For the text-containing cell, return its midpoint in [X, Y] coordinate format. 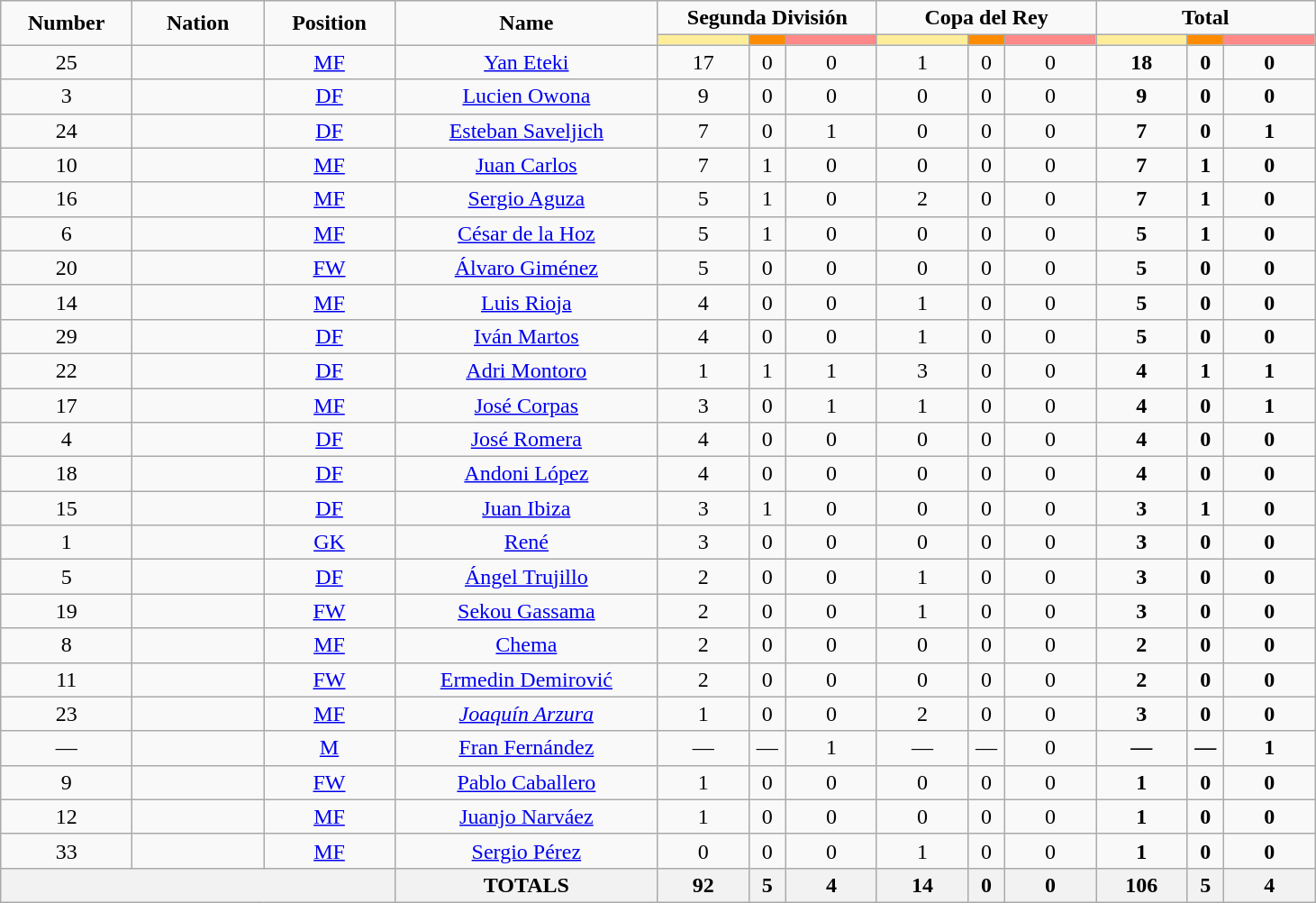
25 [67, 62]
Number [67, 23]
TOTALS [526, 885]
16 [67, 199]
Copa del Rey [985, 18]
M [330, 748]
6 [67, 233]
José Corpas [526, 405]
Álvaro Giménez [526, 268]
24 [67, 131]
23 [67, 714]
Ángel Trujillo [526, 577]
Nation [198, 23]
10 [67, 165]
106 [1142, 885]
Esteban Saveljich [526, 131]
Luis Rioja [526, 302]
Ermedin Demirović [526, 680]
11 [67, 680]
Sekou Gassama [526, 611]
Position [330, 23]
Total [1205, 18]
José Romera [526, 440]
Andoni López [526, 474]
Juanjo Narváez [526, 816]
33 [67, 851]
René [526, 543]
Yan Eteki [526, 62]
19 [67, 611]
22 [67, 370]
Adri Montoro [526, 370]
Iván Martos [526, 336]
15 [67, 508]
29 [67, 336]
12 [67, 816]
Chema [526, 645]
Sergio Aguza [526, 199]
8 [67, 645]
Juan Ibiza [526, 508]
Pablo Caballero [526, 782]
Fran Fernández [526, 748]
Name [526, 23]
20 [67, 268]
GK [330, 543]
92 [703, 885]
Sergio Pérez [526, 851]
Segunda División [767, 18]
Joaquín Arzura [526, 714]
Lucien Owona [526, 96]
Juan Carlos [526, 165]
César de la Hoz [526, 233]
